For the text-containing cell, return its midpoint in (X, Y) coordinate format. 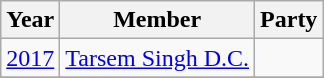
Party (289, 20)
Tarsem Singh D.C. (158, 58)
Year (30, 20)
Member (158, 20)
2017 (30, 58)
